Pinpoint the cell where the given text exists, returning its [X, Y] midpoint coordinate. 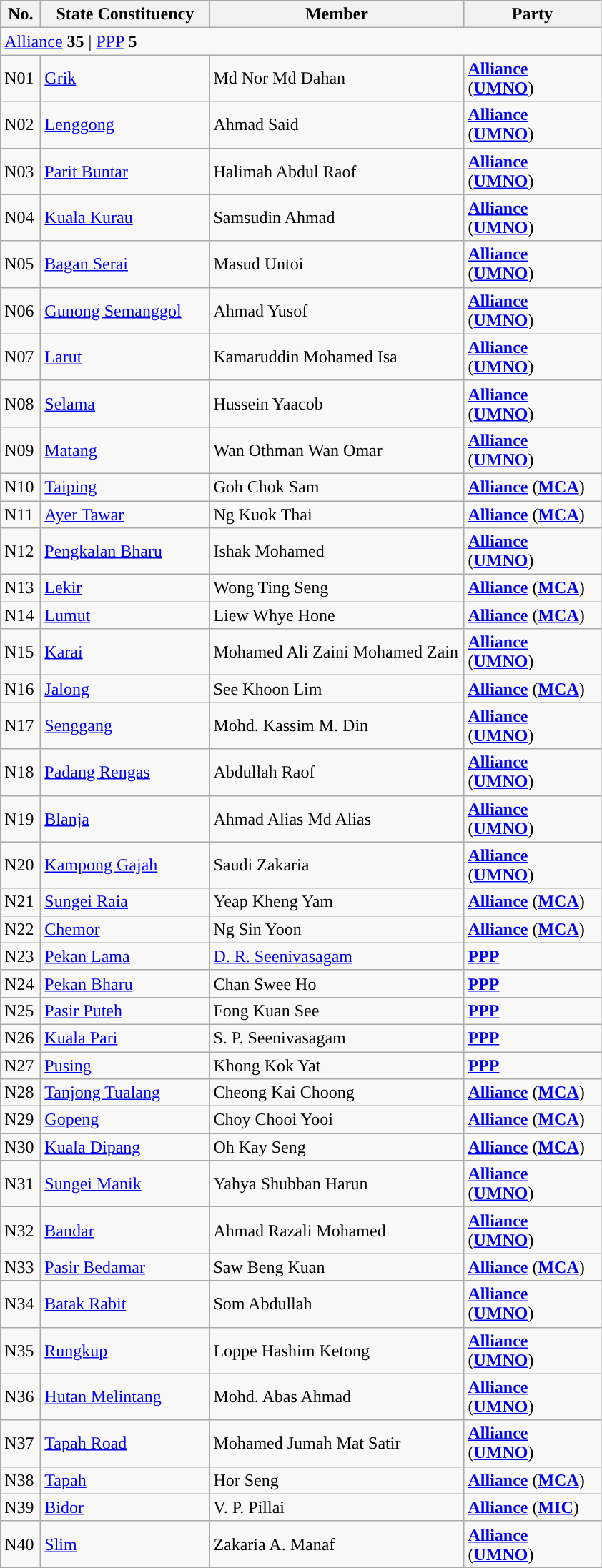
N36 [21, 1396]
N11 [21, 514]
N14 [21, 615]
Loppe Hashim Ketong [337, 1351]
N09 [21, 450]
Zakaria A. Manaf [337, 1544]
N27 [21, 1066]
Pekan Lama [125, 956]
N23 [21, 956]
Senggang [125, 726]
Halimah Abdul Raof [337, 172]
N37 [21, 1444]
Pusing [125, 1066]
N33 [21, 1267]
Kuala Kurau [125, 217]
Member [337, 14]
Goh Chok Sam [337, 487]
N15 [21, 652]
N19 [21, 819]
Mohamed Jumah Mat Satir [337, 1444]
N35 [21, 1351]
N04 [21, 217]
Md Nor Md Dahan [337, 79]
N21 [21, 902]
Bidor [125, 1507]
Wan Othman Wan Omar [337, 450]
Parit Buntar [125, 172]
Ahmad Said [337, 124]
Ishak Mohamed [337, 552]
N30 [21, 1147]
N12 [21, 552]
Larut [125, 357]
N20 [21, 865]
Tapah Road [125, 1444]
Khong Kok Yat [337, 1066]
S. P. Seenivasagam [337, 1038]
Taiping [125, 487]
Alliance (MIC) [532, 1507]
Ahmad Yusof [337, 310]
Karai [125, 652]
N05 [21, 264]
N01 [21, 79]
Batak Rabit [125, 1304]
Oh Kay Seng [337, 1147]
Matang [125, 450]
N10 [21, 487]
Padang Rengas [125, 772]
N16 [21, 689]
Fong Kuan See [337, 1011]
Rungkup [125, 1351]
Samsudin Ahmad [337, 217]
See Khoon Lim [337, 689]
Liew Whye Hone [337, 615]
Hutan Melintang [125, 1396]
Tanjong Tualang [125, 1093]
Alliance 35 | PPP 5 [300, 41]
N26 [21, 1038]
Jalong [125, 689]
Pekan Bharu [125, 983]
Wong Ting Seng [337, 588]
N08 [21, 403]
Blanja [125, 819]
N29 [21, 1120]
Pasir Bedamar [125, 1267]
N06 [21, 310]
Lekir [125, 588]
N32 [21, 1231]
Saw Beng Kuan [337, 1267]
Pengkalan Bharu [125, 552]
Grik [125, 79]
Chemor [125, 929]
N24 [21, 983]
Chan Swee Ho [337, 983]
Bandar [125, 1231]
Mohd. Abas Ahmad [337, 1396]
N34 [21, 1304]
N07 [21, 357]
Sungei Manik [125, 1184]
Tapah [125, 1480]
Ahmad Alias Md Alias [337, 819]
Lumut [125, 615]
Bagan Serai [125, 264]
Mohd. Kassim M. Din [337, 726]
N17 [21, 726]
Abdullah Raof [337, 772]
N39 [21, 1507]
Saudi Zakaria [337, 865]
Gunong Semanggol [125, 310]
Gopeng [125, 1120]
N18 [21, 772]
N38 [21, 1480]
Choy Chooi Yooi [337, 1120]
Ng Sin Yoon [337, 929]
Ayer Tawar [125, 514]
Sungei Raia [125, 902]
N31 [21, 1184]
Kampong Gajah [125, 865]
Kuala Dipang [125, 1147]
Mohamed Ali Zaini Mohamed Zain [337, 652]
N03 [21, 172]
N22 [21, 929]
N28 [21, 1093]
Masud Untoi [337, 264]
Ng Kuok Thai [337, 514]
Som Abdullah [337, 1304]
Kamaruddin Mohamed Isa [337, 357]
Party [532, 14]
No. [21, 14]
Yahya Shubban Harun [337, 1184]
Slim [125, 1544]
Hor Seng [337, 1480]
Cheong Kai Choong [337, 1093]
N02 [21, 124]
State Constituency [125, 14]
N25 [21, 1011]
N40 [21, 1544]
D. R. Seenivasagam [337, 956]
Lenggong [125, 124]
Ahmad Razali Mohamed [337, 1231]
Selama [125, 403]
Kuala Pari [125, 1038]
V. P. Pillai [337, 1507]
Pasir Puteh [125, 1011]
Yeap Kheng Yam [337, 902]
N13 [21, 588]
Hussein Yaacob [337, 403]
